Output the [x, y] coordinate of the center of the cell containing the given text.  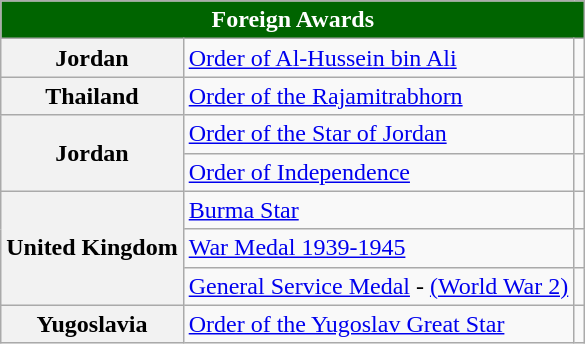
Burma Star [378, 210]
General Service Medal - (World War 2) [378, 286]
Yugoslavia [92, 324]
United Kingdom [92, 248]
Order of the Star of Jordan [378, 134]
Foreign Awards [293, 20]
Order of the Rajamitrabhorn [378, 96]
Order of Independence [378, 172]
Order of the Yugoslav Great Star [378, 324]
Thailand [92, 96]
Order of Al-Hussein bin Ali [378, 58]
War Medal 1939-1945 [378, 248]
